Locate the cell with the specified text and output its [x, y] center coordinate. 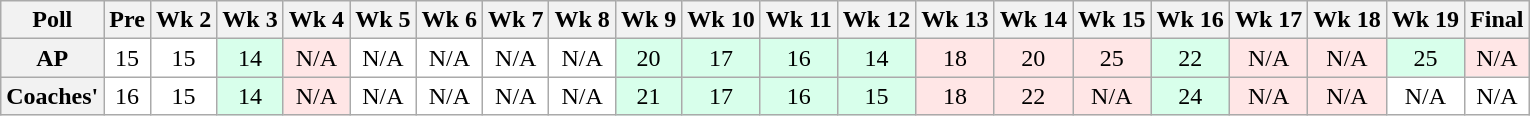
Wk 3 [250, 20]
Wk 17 [1268, 20]
Wk 5 [383, 20]
Final [1497, 20]
AP [52, 58]
Wk 4 [316, 20]
Wk 11 [798, 20]
Wk 7 [516, 20]
Wk 2 [183, 20]
Wk 6 [449, 20]
Wk 9 [648, 20]
24 [1190, 96]
Wk 12 [876, 20]
Wk 13 [955, 20]
Pre [128, 20]
Wk 18 [1347, 20]
Wk 8 [582, 20]
21 [648, 96]
Coaches' [52, 96]
Wk 19 [1425, 20]
Wk 10 [721, 20]
Wk 15 [1112, 20]
Wk 16 [1190, 20]
Wk 14 [1033, 20]
Poll [52, 20]
